Return the [X, Y] coordinate for the center point of the cell that contains the specified text.  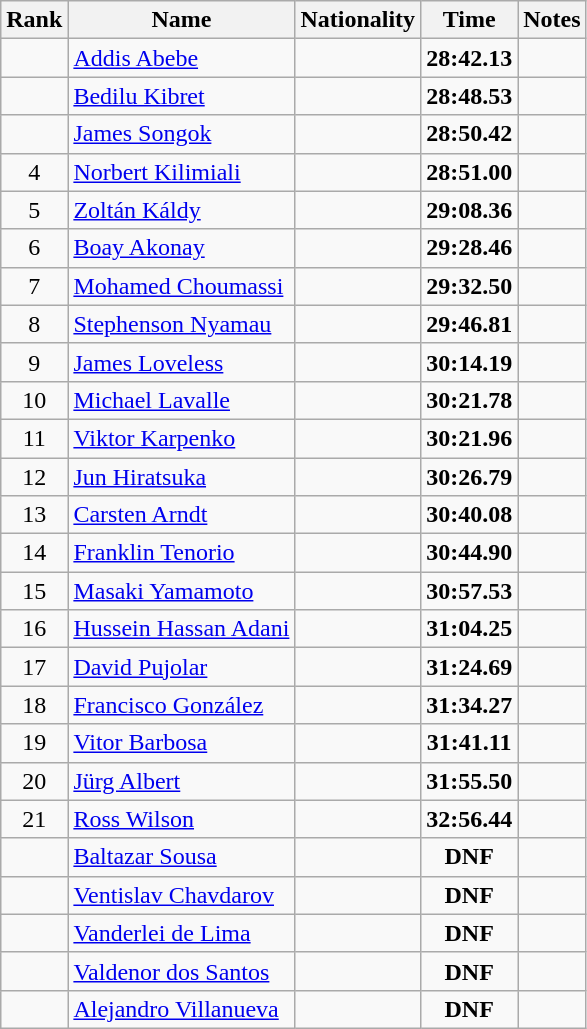
Vitor Barbosa [182, 743]
30:57.53 [470, 591]
14 [34, 553]
18 [34, 705]
4 [34, 172]
Norbert Kilimiali [182, 172]
Mohamed Choumassi [182, 286]
29:32.50 [470, 286]
Nationality [358, 20]
31:24.69 [470, 667]
Stephenson Nyamau [182, 324]
17 [34, 667]
Vanderlei de Lima [182, 933]
6 [34, 248]
Hussein Hassan Adani [182, 629]
28:48.53 [470, 96]
5 [34, 210]
7 [34, 286]
28:42.13 [470, 58]
28:50.42 [470, 134]
11 [34, 438]
21 [34, 819]
Notes [552, 20]
James Songok [182, 134]
12 [34, 477]
20 [34, 781]
Michael Lavalle [182, 400]
31:55.50 [470, 781]
10 [34, 400]
29:28.46 [470, 248]
Masaki Yamamoto [182, 591]
Ventislav Chavdarov [182, 895]
30:21.96 [470, 438]
30:40.08 [470, 515]
Ross Wilson [182, 819]
29:46.81 [470, 324]
31:04.25 [470, 629]
Boay Akonay [182, 248]
30:44.90 [470, 553]
Name [182, 20]
Alejandro Villanueva [182, 1009]
Franklin Tenorio [182, 553]
9 [34, 362]
30:26.79 [470, 477]
19 [34, 743]
James Loveless [182, 362]
30:21.78 [470, 400]
Jun Hiratsuka [182, 477]
29:08.36 [470, 210]
Francisco González [182, 705]
Baltazar Sousa [182, 857]
28:51.00 [470, 172]
David Pujolar [182, 667]
Bedilu Kibret [182, 96]
Rank [34, 20]
Time [470, 20]
Viktor Karpenko [182, 438]
Addis Abebe [182, 58]
Zoltán Káldy [182, 210]
Valdenor dos Santos [182, 971]
15 [34, 591]
Carsten Arndt [182, 515]
8 [34, 324]
30:14.19 [470, 362]
13 [34, 515]
31:41.11 [470, 743]
Jürg Albert [182, 781]
32:56.44 [470, 819]
31:34.27 [470, 705]
16 [34, 629]
